From the cell containing the given text, extract its center point as (X, Y) coordinate. 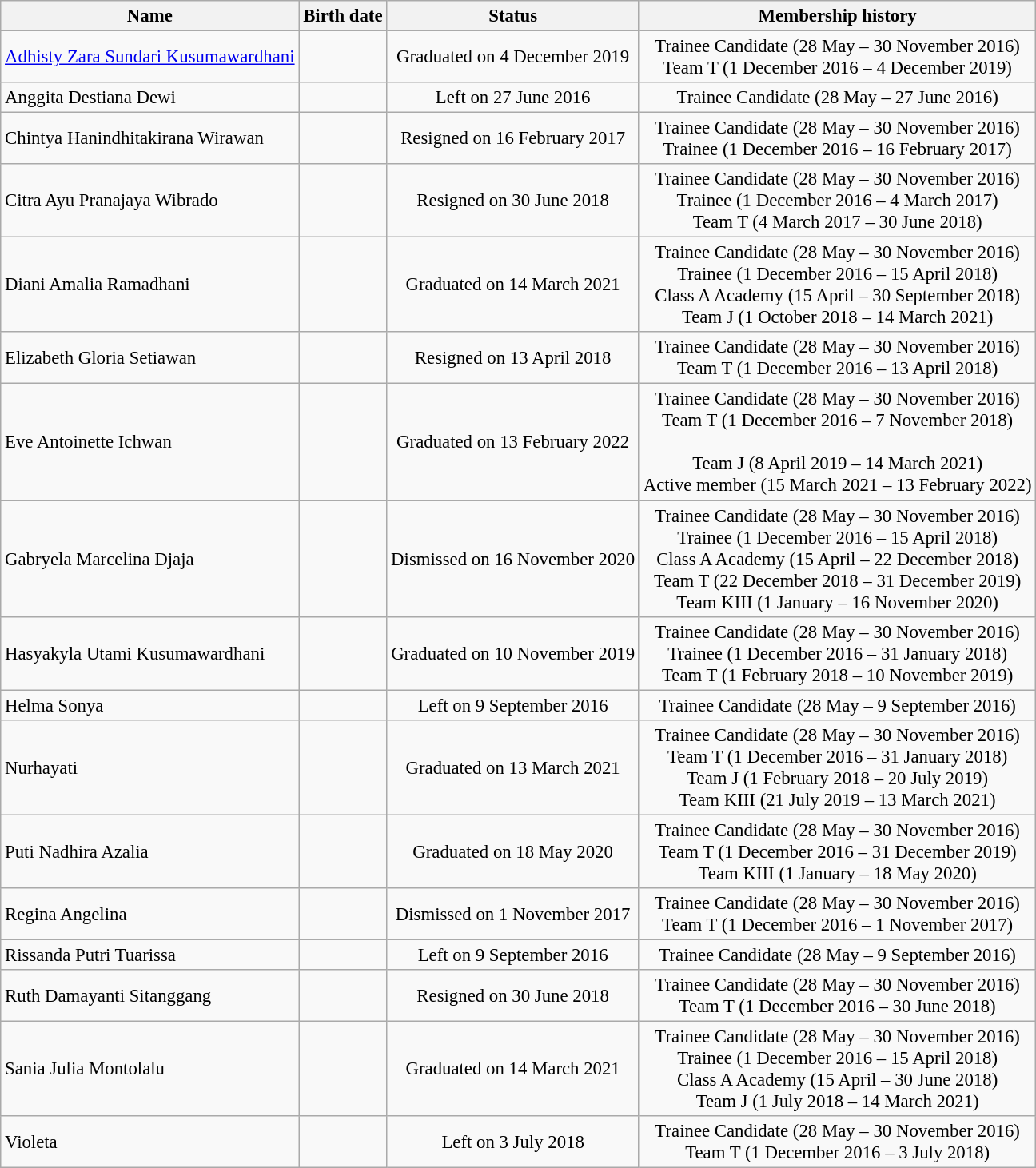
Graduated on 4 December 2019 (513, 58)
Trainee Candidate (28 May – 30 November 2016)Trainee (1 December 2016 – 31 January 2018)Team T (1 February 2018 – 10 November 2019) (837, 653)
Eve Antoinette Ichwan (150, 442)
Trainee Candidate (28 May – 27 June 2016) (837, 98)
Chintya Hanindhitakirana Wirawan (150, 139)
Name (150, 16)
Trainee Candidate (28 May – 30 November 2016)Team T (1 December 2016 – 30 June 2018) (837, 996)
Nurhayati (150, 767)
Dismissed on 1 November 2017 (513, 915)
Membership history (837, 16)
Violeta (150, 1142)
Anggita Destiana Dewi (150, 98)
Diani Amalia Ramadhani (150, 285)
Left on 3 July 2018 (513, 1142)
Resigned on 16 February 2017 (513, 139)
Trainee Candidate (28 May – 30 November 2016)Team T (1 December 2016 – 1 November 2017) (837, 915)
Birth date (343, 16)
Trainee Candidate (28 May – 30 November 2016)Team T (1 December 2016 – 31 December 2019)Team KIII (1 January – 18 May 2020) (837, 851)
Rissanda Putri Tuarissa (150, 955)
Trainee Candidate (28 May – 30 November 2016)Trainee (1 December 2016 – 16 February 2017) (837, 139)
Puti Nadhira Azalia (150, 851)
Trainee Candidate (28 May – 30 November 2016)Team T (1 December 2016 – 13 April 2018) (837, 358)
Dismissed on 16 November 2020 (513, 559)
Graduated on 18 May 2020 (513, 851)
Sania Julia Montolalu (150, 1068)
Gabryela Marcelina Djaja (150, 559)
Graduated on 10 November 2019 (513, 653)
Adhisty Zara Sundari Kusumawardhani (150, 58)
Status (513, 16)
Helma Sonya (150, 705)
Left on 27 June 2016 (513, 98)
Elizabeth Gloria Setiawan (150, 358)
Trainee Candidate (28 May – 30 November 2016)Team T (1 December 2016 – 4 December 2019) (837, 58)
Graduated on 13 February 2022 (513, 442)
Regina Angelina (150, 915)
Ruth Damayanti Sitanggang (150, 996)
Resigned on 13 April 2018 (513, 358)
Trainee Candidate (28 May – 30 November 2016)Team T (1 December 2016 – 3 July 2018) (837, 1142)
Citra Ayu Pranajaya Wibrado (150, 201)
Graduated on 13 March 2021 (513, 767)
Trainee Candidate (28 May – 30 November 2016)Trainee (1 December 2016 – 4 March 2017)Team T (4 March 2017 – 30 June 2018) (837, 201)
Hasyakyla Utami Kusumawardhani (150, 653)
